Search for the cell housing the specified text and yield its (x, y) center coordinate. 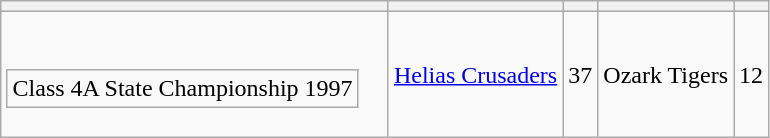
12 (752, 75)
Ozark Tigers (666, 75)
Helias Crusaders (475, 75)
37 (580, 75)
